Scan for the cell matching the given text and deliver its (X, Y) coordinate at center. 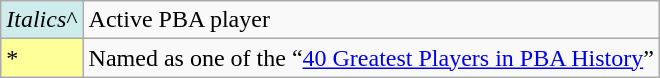
Active PBA player (371, 20)
Named as one of the “40 Greatest Players in PBA History” (371, 58)
Italics^ (42, 20)
* (42, 58)
